Output the [x, y] coordinate of the center of the cell containing the given text.  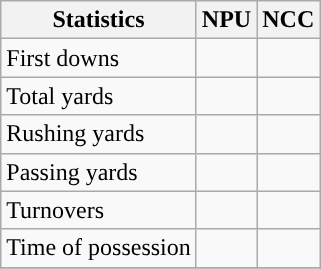
Rushing yards [99, 134]
NCC [288, 20]
Total yards [99, 96]
Turnovers [99, 210]
Statistics [99, 20]
NPU [226, 20]
Time of possession [99, 248]
Passing yards [99, 172]
First downs [99, 58]
